Determine the [x, y] coordinate at the center of the cell enclosing the given text.  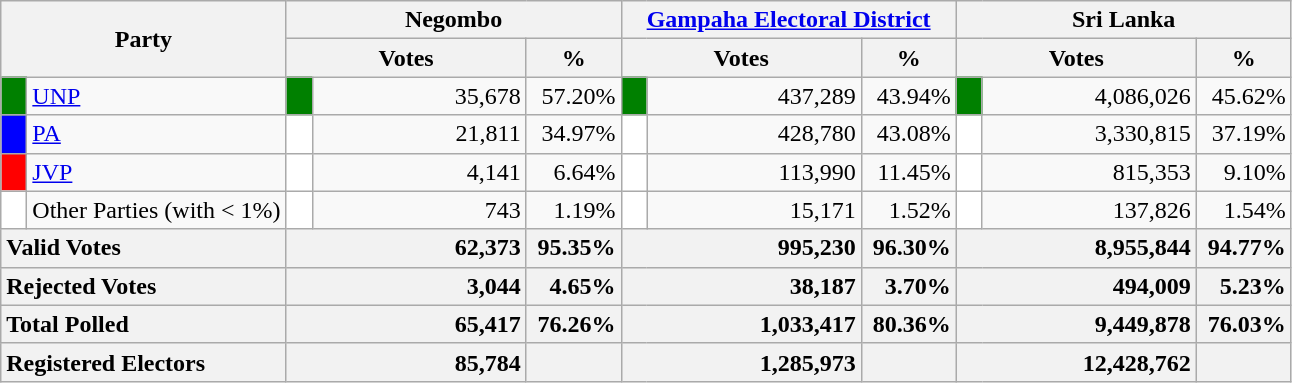
45.62% [1244, 96]
3.70% [908, 286]
Valid Votes [144, 248]
4.65% [574, 286]
437,289 [754, 96]
815,353 [1089, 172]
Sri Lanka [1124, 20]
94.77% [1244, 248]
Gampaha Electoral District [788, 20]
35,678 [419, 96]
Other Parties (with < 1%) [156, 210]
JVP [156, 172]
11.45% [908, 172]
57.20% [574, 96]
1,033,417 [741, 324]
15,171 [754, 210]
37.19% [1244, 134]
1.52% [908, 210]
PA [156, 134]
76.26% [574, 324]
76.03% [1244, 324]
9,449,878 [1076, 324]
21,811 [419, 134]
4,141 [419, 172]
95.35% [574, 248]
38,187 [741, 286]
743 [419, 210]
113,990 [754, 172]
12,428,762 [1076, 362]
Registered Electors [144, 362]
65,417 [406, 324]
Rejected Votes [144, 286]
43.08% [908, 134]
9.10% [1244, 172]
995,230 [741, 248]
80.36% [908, 324]
Negombo [454, 20]
3,044 [406, 286]
1,285,973 [741, 362]
96.30% [908, 248]
6.64% [574, 172]
Party [144, 39]
428,780 [754, 134]
34.97% [574, 134]
5.23% [1244, 286]
4,086,026 [1089, 96]
1.19% [574, 210]
8,955,844 [1076, 248]
43.94% [908, 96]
1.54% [1244, 210]
Total Polled [144, 324]
62,373 [406, 248]
UNP [156, 96]
137,826 [1089, 210]
3,330,815 [1089, 134]
85,784 [406, 362]
494,009 [1076, 286]
